Find where the given text appears and provide that cell's center as (X, Y) coordinate. 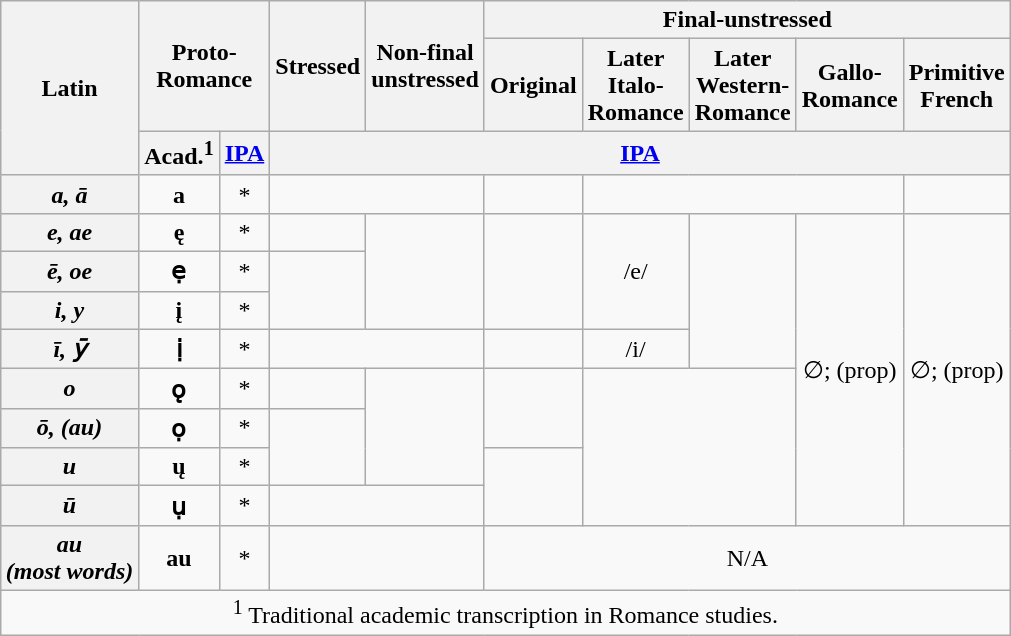
e, ae (69, 232)
o (69, 389)
į (179, 310)
ị (179, 349)
LaterWestern-Romance (742, 85)
Non-finalunstressed (426, 66)
ọ (179, 428)
Acad.1 (179, 154)
u (69, 467)
ẹ (179, 272)
Original (533, 85)
PrimitiveFrench (956, 85)
ē, oe (69, 272)
ų (179, 467)
au (179, 558)
ī, ȳ (69, 349)
N/A (747, 558)
1 Traditional academic transcription in Romance studies. (505, 614)
Proto-Romance (204, 66)
a (179, 194)
ǫ (179, 389)
/e/ (636, 271)
Final-unstressed (747, 20)
i, y (69, 310)
ụ (179, 506)
/i/ (636, 349)
ō, (au) (69, 428)
a, ā (69, 194)
au(most words) (69, 558)
ę (179, 232)
Latin (69, 88)
Gallo-Romance (850, 85)
Stressed (318, 66)
LaterItalo-Romance (636, 85)
ū (69, 506)
